Provide the [X, Y] coordinate of the cell's center where the given text is located.  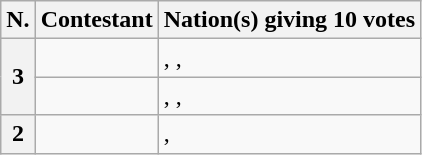
Contestant [96, 20]
, [289, 134]
3 [18, 77]
Nation(s) giving 10 votes [289, 20]
N. [18, 20]
2 [18, 134]
